Output the [X, Y] coordinate of the center of the cell containing the given text.  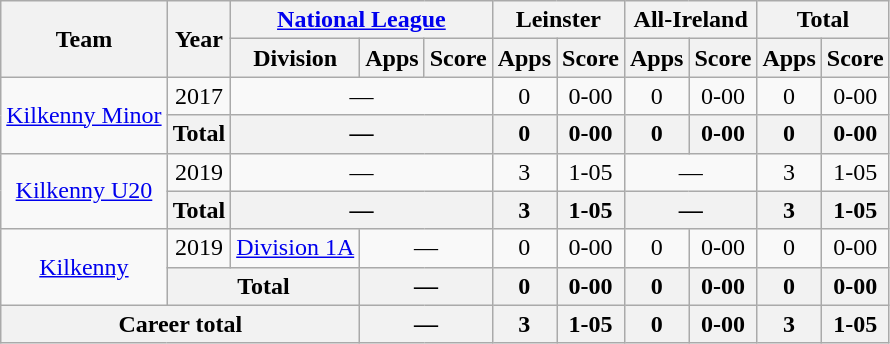
Kilkenny Minor [84, 115]
Career total [180, 324]
Leinster [558, 20]
National League [362, 20]
Year [199, 39]
All-Ireland [690, 20]
Division 1A [296, 248]
Kilkenny [84, 267]
2017 [199, 96]
Kilkenny U20 [84, 191]
Division [296, 58]
Team [84, 39]
